Determine the (x, y) coordinate at the center of the cell enclosing the given text.  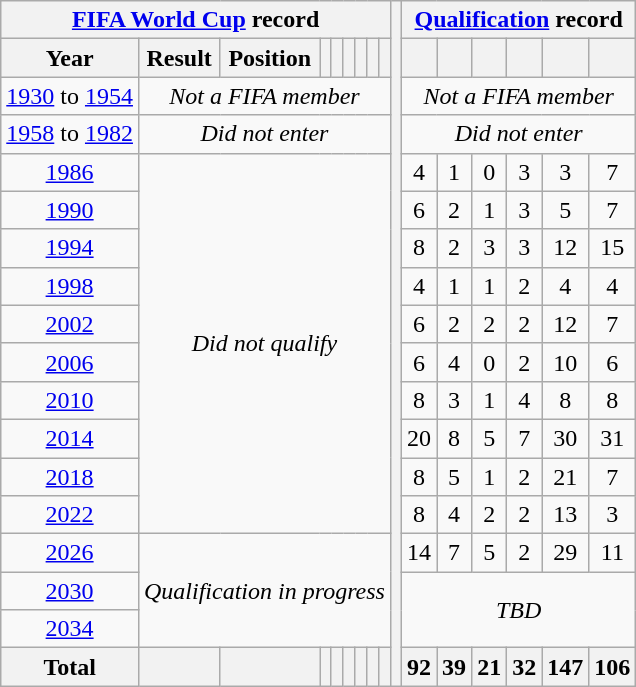
15 (612, 248)
2002 (70, 324)
10 (566, 362)
92 (420, 667)
13 (566, 515)
Position (270, 58)
30 (566, 438)
32 (524, 667)
FIFA World Cup record (196, 20)
39 (454, 667)
1958 to 1982 (70, 134)
Result (178, 58)
11 (612, 553)
2034 (70, 629)
20 (420, 438)
Qualification record (519, 20)
Qualification in progress (264, 591)
1986 (70, 172)
Total (70, 667)
1998 (70, 286)
2022 (70, 515)
TBD (519, 610)
106 (612, 667)
2030 (70, 591)
2006 (70, 362)
147 (566, 667)
1930 to 1954 (70, 96)
Did not qualify (264, 344)
14 (420, 553)
29 (566, 553)
31 (612, 438)
2010 (70, 400)
1990 (70, 210)
1994 (70, 248)
2014 (70, 438)
Year (70, 58)
2026 (70, 553)
2018 (70, 477)
